Output the [x, y] coordinate of the center of the cell containing the given text.  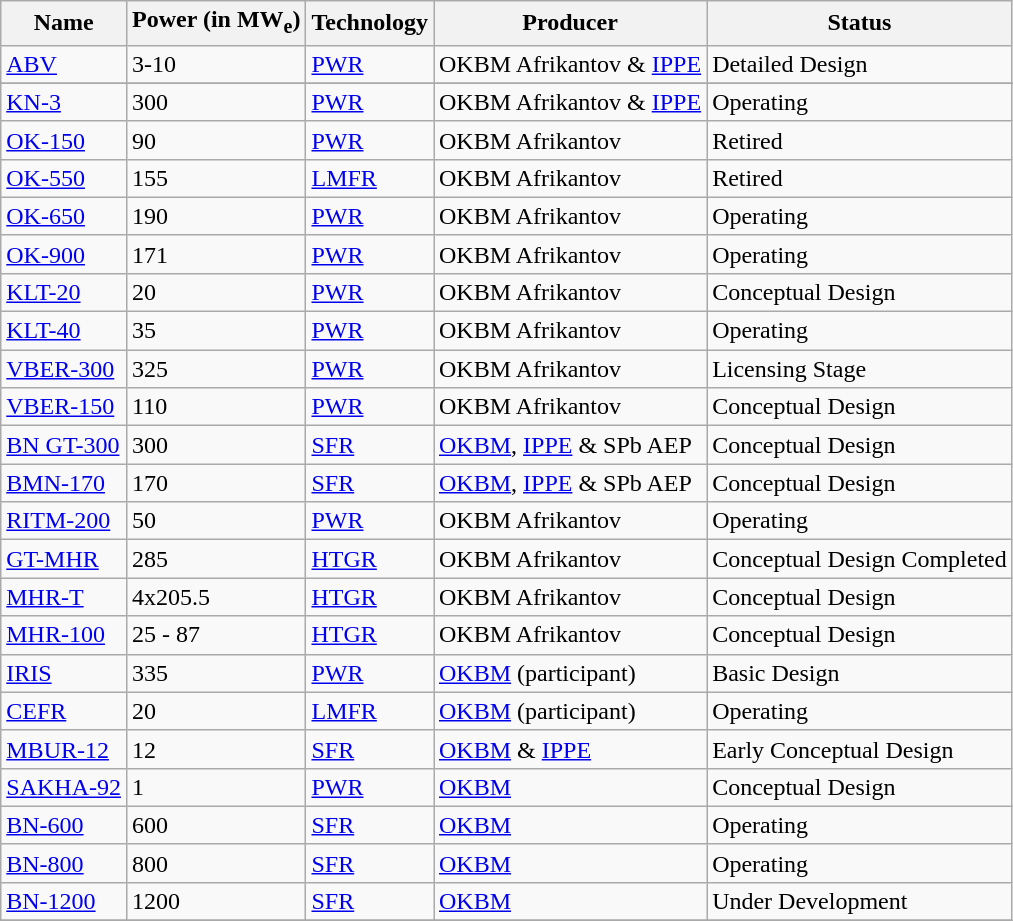
OK-650 [64, 216]
335 [216, 673]
OK-150 [64, 140]
110 [216, 407]
VBER-300 [64, 369]
BN-600 [64, 825]
OK-550 [64, 178]
Under Development [860, 901]
ABV [64, 64]
GT-MHR [64, 559]
CEFR [64, 711]
BN-800 [64, 863]
Detailed Design [860, 64]
BMN-170 [64, 483]
90 [216, 140]
Technology [370, 23]
1 [216, 787]
MHR-100 [64, 635]
BN GT-300 [64, 445]
RITM-200 [64, 521]
170 [216, 483]
SAKHA-92 [64, 787]
Licensing Stage [860, 369]
190 [216, 216]
KLT-40 [64, 331]
325 [216, 369]
Conceptual Design Completed [860, 559]
285 [216, 559]
BN-1200 [64, 901]
155 [216, 178]
25 - 87 [216, 635]
35 [216, 331]
800 [216, 863]
Basic Design [860, 673]
KLT-20 [64, 292]
600 [216, 825]
VBER-150 [64, 407]
50 [216, 521]
Power (in MWe) [216, 23]
Status [860, 23]
OK-900 [64, 254]
Producer [570, 23]
Name [64, 23]
MBUR-12 [64, 749]
1200 [216, 901]
12 [216, 749]
4х205.5 [216, 597]
MHR-T [64, 597]
KN-3 [64, 102]
OKBM & IPPE [570, 749]
IRIS [64, 673]
3-10 [216, 64]
Early Conceptual Design [860, 749]
171 [216, 254]
